Provide the (x, y) coordinate of the cell's center where the given text is located.  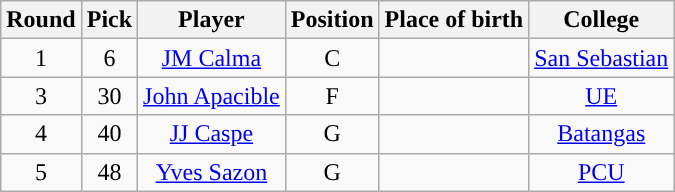
6 (109, 58)
Pick (109, 20)
JM Calma (212, 58)
5 (41, 172)
Place of birth (454, 20)
Round (41, 20)
48 (109, 172)
F (332, 96)
John Apacible (212, 96)
PCU (602, 172)
Player (212, 20)
San Sebastian (602, 58)
JJ Caspe (212, 134)
C (332, 58)
3 (41, 96)
Position (332, 20)
College (602, 20)
40 (109, 134)
Yves Sazon (212, 172)
UE (602, 96)
1 (41, 58)
4 (41, 134)
Batangas (602, 134)
30 (109, 96)
